Return [X, Y] of the center of cell containing provided text 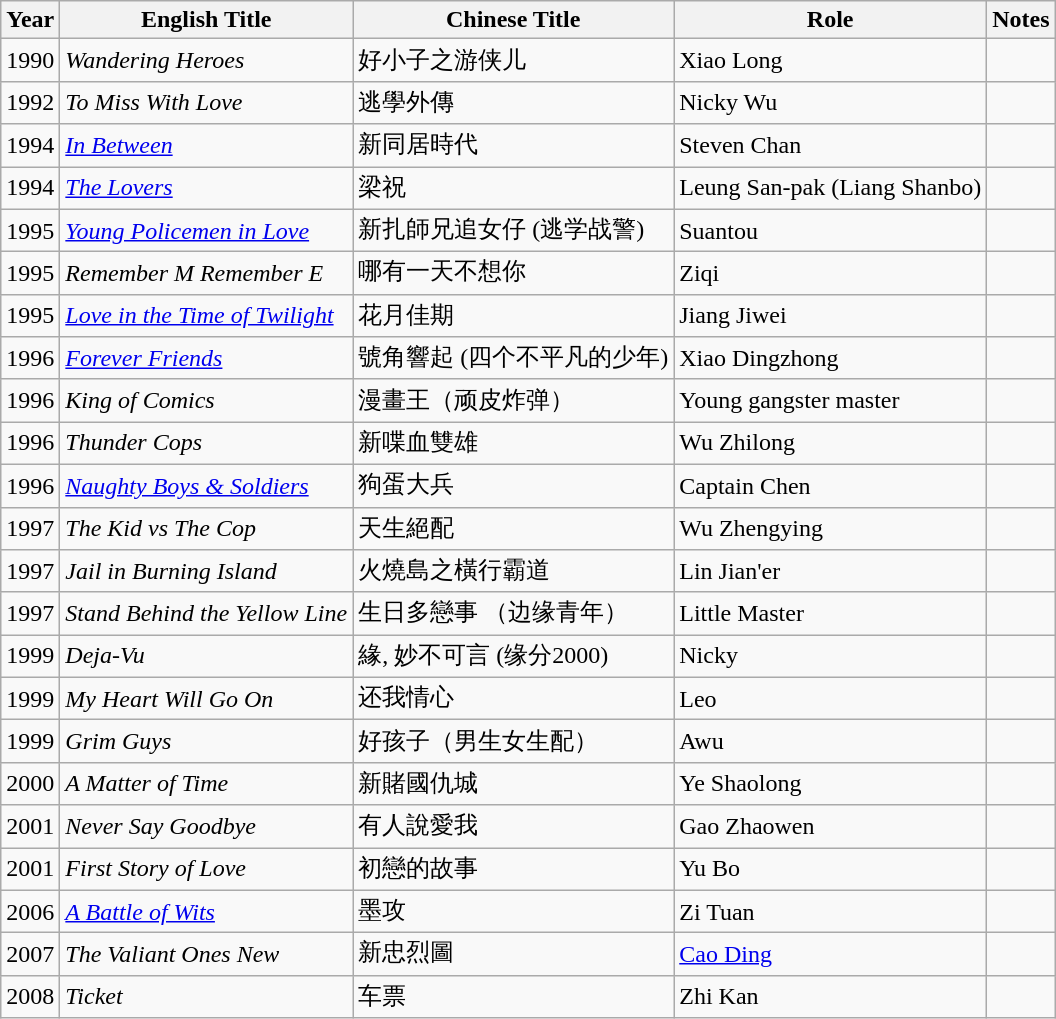
梁祝 [514, 188]
车票 [514, 996]
火燒島之橫行霸道 [514, 572]
Jail in Burning Island [206, 572]
Year [30, 20]
Young gangster master [830, 400]
Awu [830, 742]
Grim Guys [206, 742]
Role [830, 20]
Xiao Long [830, 60]
Xiao Dingzhong [830, 358]
Leung San-pak (Liang Shanbo) [830, 188]
English Title [206, 20]
墨攻 [514, 912]
緣, 妙不可言 (缘分2000) [514, 656]
Thunder Cops [206, 444]
The Lovers [206, 188]
To Miss With Love [206, 102]
Remember M Remember E [206, 274]
Leo [830, 698]
Zi Tuan [830, 912]
號角響起 (四个不平凡的少年) [514, 358]
First Story of Love [206, 870]
Captain Chen [830, 486]
新同居時代 [514, 146]
还我情心 [514, 698]
The Kid vs The Cop [206, 528]
Yu Bo [830, 870]
Wandering Heroes [206, 60]
Never Say Goodbye [206, 826]
2008 [30, 996]
好孩子（男生女生配） [514, 742]
A Battle of Wits [206, 912]
Cao Ding [830, 954]
Young Policemen in Love [206, 230]
狗蛋大兵 [514, 486]
1992 [30, 102]
Forever Friends [206, 358]
King of Comics [206, 400]
新扎師兄追女仔 (逃学战警) [514, 230]
Deja-Vu [206, 656]
哪有一天不想你 [514, 274]
Naughty Boys & Soldiers [206, 486]
Wu Zhengying [830, 528]
Stand Behind the Yellow Line [206, 614]
漫畫王（顽皮炸弹） [514, 400]
Jiang Jiwei [830, 316]
Wu Zhilong [830, 444]
My Heart Will Go On [206, 698]
逃學外傳 [514, 102]
Chinese Title [514, 20]
新喋血雙雄 [514, 444]
Ziqi [830, 274]
好小子之游侠儿 [514, 60]
2000 [30, 784]
Nicky Wu [830, 102]
Ye Shaolong [830, 784]
The Valiant Ones New [206, 954]
2006 [30, 912]
天生絕配 [514, 528]
新賭國仇城 [514, 784]
Nicky [830, 656]
新忠烈圖 [514, 954]
In Between [206, 146]
有人說愛我 [514, 826]
Notes [1021, 20]
花月佳期 [514, 316]
1990 [30, 60]
Little Master [830, 614]
2007 [30, 954]
Zhi Kan [830, 996]
A Matter of Time [206, 784]
Lin Jian'er [830, 572]
初戀的故事 [514, 870]
生日多戀事 （边缘青年） [514, 614]
Ticket [206, 996]
Suantou [830, 230]
Steven Chan [830, 146]
Gao Zhaowen [830, 826]
Love in the Time of Twilight [206, 316]
